Return [X, Y] of the center of cell containing provided text 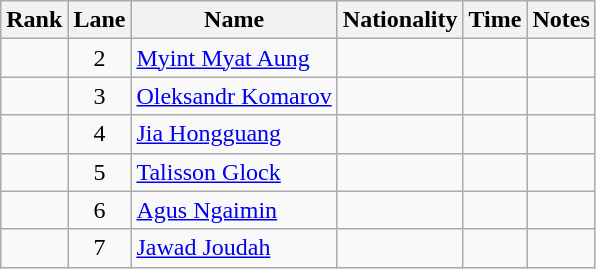
Lane [100, 20]
Time [495, 20]
Jia Hongguang [234, 134]
Myint Myat Aung [234, 58]
4 [100, 134]
2 [100, 58]
3 [100, 96]
6 [100, 210]
Name [234, 20]
7 [100, 248]
Rank [34, 20]
Nationality [400, 20]
Notes [561, 20]
Jawad Joudah [234, 248]
Oleksandr Komarov [234, 96]
Agus Ngaimin [234, 210]
Talisson Glock [234, 172]
5 [100, 172]
